Search for the cell housing the specified text and yield its [x, y] center coordinate. 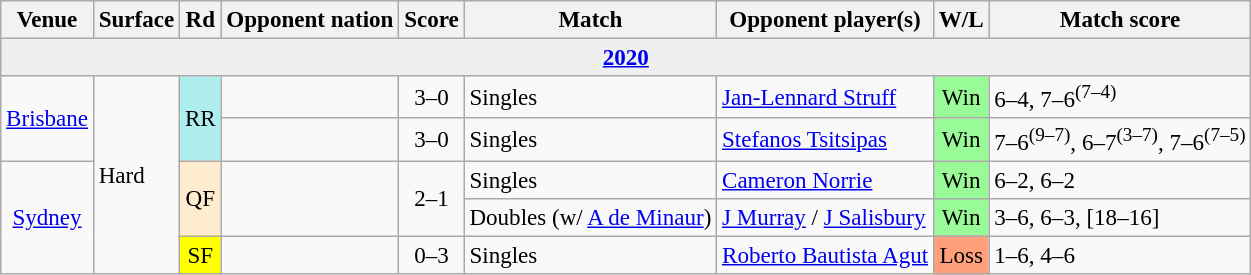
Doubles (w/ A de Minaur) [590, 218]
Score [432, 20]
Hard [136, 175]
Venue [48, 20]
6–4, 7–6(7–4) [1120, 97]
W/L [961, 20]
Match [590, 20]
6–2, 6–2 [1120, 180]
2–1 [432, 198]
7–6(9–7), 6–7(3–7), 7–6(7–5) [1120, 140]
RR [200, 118]
SF [200, 256]
Surface [136, 20]
Match score [1120, 20]
3–6, 6–3, [18–16] [1120, 218]
Brisbane [48, 118]
Opponent player(s) [826, 20]
0–3 [432, 256]
Loss [961, 256]
Sydney [48, 218]
Jan-Lennard Struff [826, 97]
Roberto Bautista Agut [826, 256]
1–6, 4–6 [1120, 256]
2020 [626, 58]
QF [200, 198]
Cameron Norrie [826, 180]
J Murray / J Salisbury [826, 218]
Rd [200, 20]
Opponent nation [310, 20]
Stefanos Tsitsipas [826, 140]
